Find where the given text appears and provide that cell's center as [X, Y] coordinate. 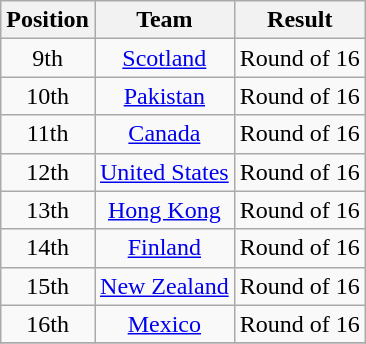
16th [48, 324]
Hong Kong [164, 210]
13th [48, 210]
11th [48, 134]
New Zealand [164, 286]
14th [48, 248]
15th [48, 286]
9th [48, 58]
Team [164, 20]
Mexico [164, 324]
Canada [164, 134]
Position [48, 20]
12th [48, 172]
Scotland [164, 58]
Result [300, 20]
Pakistan [164, 96]
Finland [164, 248]
United States [164, 172]
10th [48, 96]
